Detect which cell encompasses the target text, then output its [x, y] center coordinate. 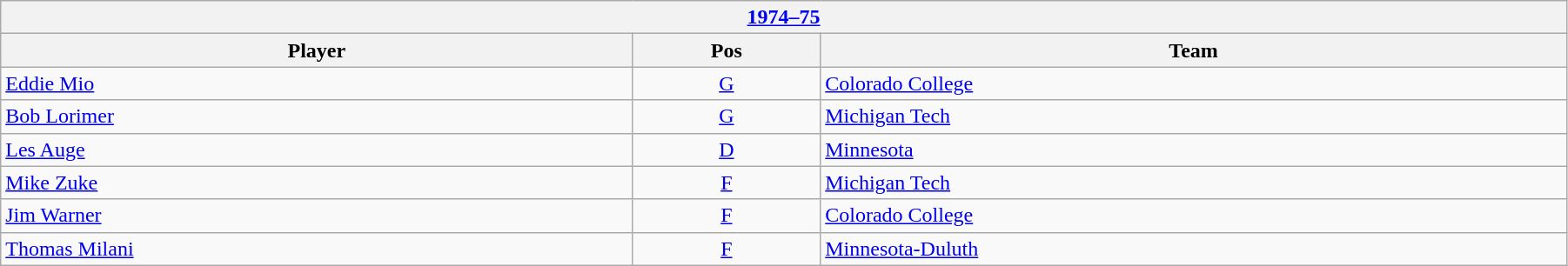
Thomas Milani [317, 249]
Player [317, 50]
D [727, 150]
Minnesota-Duluth [1194, 249]
Jim Warner [317, 216]
Mike Zuke [317, 183]
1974–75 [784, 17]
Bob Lorimer [317, 116]
Eddie Mio [317, 83]
Team [1194, 50]
Les Auge [317, 150]
Pos [727, 50]
Minnesota [1194, 150]
